Identify which cell holds the provided text, then report its (x, y) central coordinate. 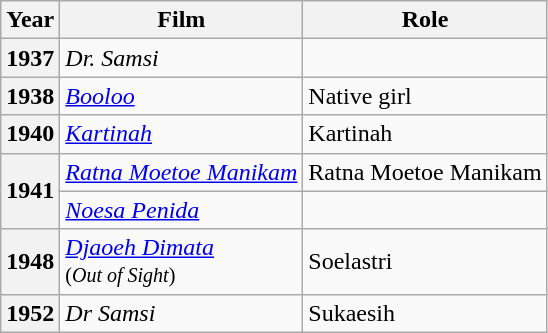
Sukaesih (425, 313)
Native girl (425, 96)
Role (425, 20)
Noesa Penida (182, 210)
Film (182, 20)
1937 (30, 58)
1952 (30, 313)
Dr. Samsi (182, 58)
1940 (30, 134)
1941 (30, 191)
1948 (30, 262)
Soelastri (425, 262)
Year (30, 20)
Djaoeh Dimata (Out of Sight) (182, 262)
1938 (30, 96)
Booloo (182, 96)
Dr Samsi (182, 313)
